Return the [X, Y] coordinate for the center point of the cell that contains the specified text.  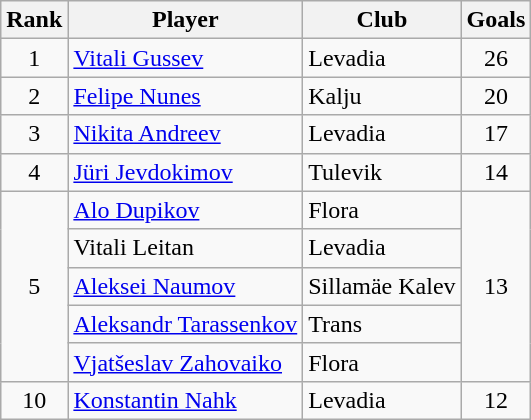
Felipe Nunes [186, 96]
Player [186, 20]
26 [496, 58]
Trans [382, 324]
Jüri Jevdokimov [186, 172]
12 [496, 400]
1 [34, 58]
Club [382, 20]
Sillamäe Kalev [382, 286]
20 [496, 96]
14 [496, 172]
Goals [496, 20]
17 [496, 134]
Vitali Gussev [186, 58]
Konstantin Nahk [186, 400]
Vitali Leitan [186, 248]
Alo Dupikov [186, 210]
Rank [34, 20]
5 [34, 286]
Tulevik [382, 172]
2 [34, 96]
Kalju [382, 96]
4 [34, 172]
13 [496, 286]
Aleksei Naumov [186, 286]
10 [34, 400]
Nikita Andreev [186, 134]
3 [34, 134]
Vjatšeslav Zahovaiko [186, 362]
Aleksandr Tarassenkov [186, 324]
